Output the [x, y] coordinate of the center of the cell containing the given text.  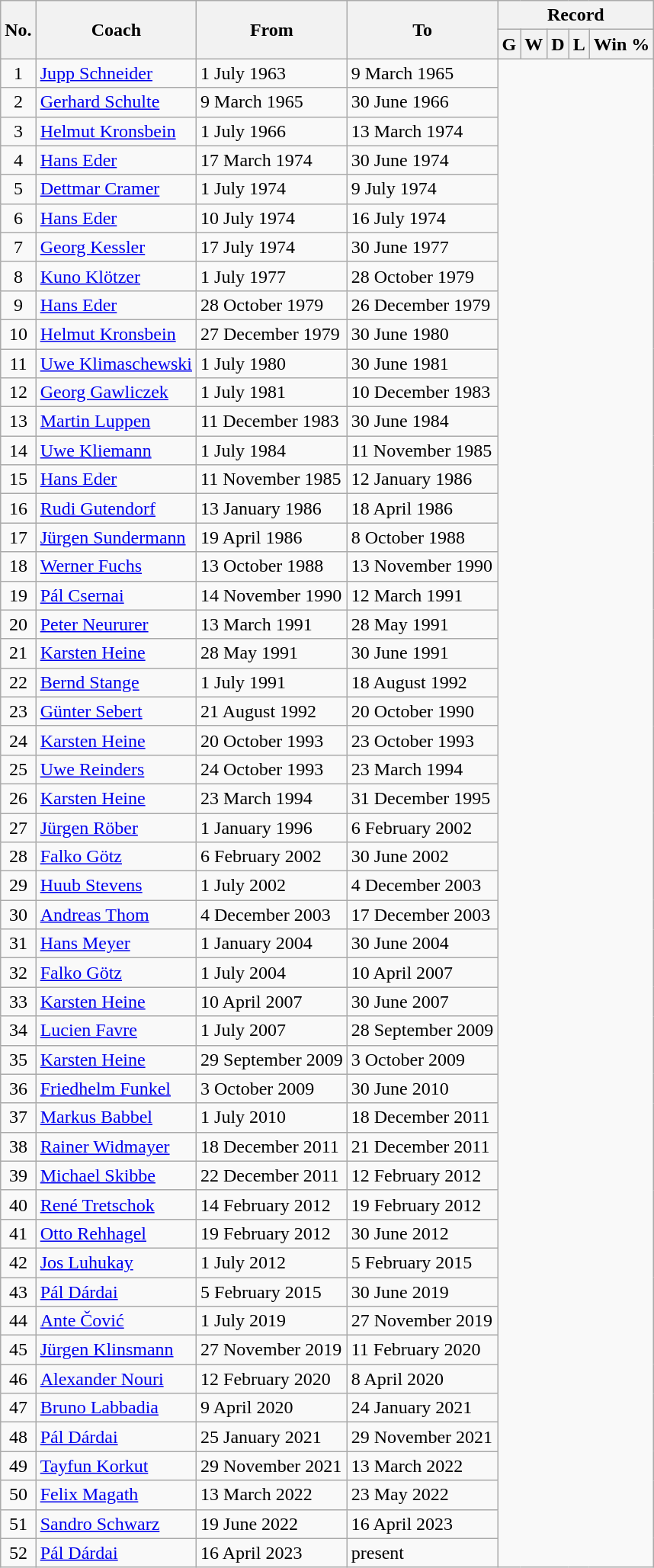
28 September 2009 [422, 1031]
1 July 2007 [272, 1031]
René Tretschok [116, 1204]
1 July 2019 [272, 1321]
1 July 1963 [272, 73]
35 [18, 1060]
1 July 1984 [272, 451]
24 January 2021 [422, 1408]
10 December 1983 [422, 393]
21 [18, 653]
32 [18, 973]
20 October 1993 [272, 740]
11 February 2020 [422, 1350]
28 [18, 857]
10 [18, 334]
14 [18, 451]
Hans Meyer [116, 944]
30 June 2007 [422, 1002]
12 February 2020 [272, 1379]
45 [18, 1350]
25 [18, 769]
1 July 1966 [272, 131]
To [422, 30]
Martin Luppen [116, 422]
4 [18, 160]
Markus Babbel [116, 1117]
Ante Čović [116, 1321]
Felix Magath [116, 1495]
8 April 2020 [422, 1379]
13 March 1974 [422, 131]
18 August 1992 [422, 682]
Jos Luhukay [116, 1262]
8 [18, 276]
26 December 1979 [422, 305]
49 [18, 1466]
43 [18, 1292]
Andreas Thom [116, 915]
17 July 1974 [272, 247]
5 [18, 189]
26 [18, 798]
30 June 2019 [422, 1292]
8 October 1988 [422, 537]
1 January 2004 [272, 944]
Rudi Gutendorf [116, 508]
14 February 2012 [272, 1204]
9 July 1974 [422, 189]
29 September 2009 [272, 1060]
30 June 1984 [422, 422]
30 June 1974 [422, 160]
12 [18, 393]
23 [18, 711]
Friedhelm Funkel [116, 1089]
30 June 1991 [422, 653]
19 June 2022 [272, 1524]
1 July 1977 [272, 276]
Peter Neururer [116, 624]
21 December 2011 [422, 1146]
Rainer Widmayer [116, 1146]
19 [18, 595]
Gerhard Schulte [116, 102]
27 December 1979 [272, 334]
15 [18, 479]
D [558, 44]
36 [18, 1089]
Dettmar Cramer [116, 189]
31 [18, 944]
3 [18, 131]
30 June 2002 [422, 857]
47 [18, 1408]
Kuno Klötzer [116, 276]
30 June 2010 [422, 1089]
1 July 2012 [272, 1262]
18 [18, 566]
Pál Csernai [116, 595]
Bernd Stange [116, 682]
2 [18, 102]
30 June 2012 [422, 1233]
44 [18, 1321]
10 July 1974 [272, 218]
22 [18, 682]
1 July 1974 [272, 189]
30 June 1981 [422, 364]
30 June 1966 [422, 102]
13 [18, 422]
1 July 1991 [272, 682]
1 January 1996 [272, 827]
Werner Fuchs [116, 566]
Lucien Favre [116, 1031]
G [509, 44]
Günter Sebert [116, 711]
13 October 1988 [272, 566]
13 January 1986 [272, 508]
25 January 2021 [272, 1437]
12 January 1986 [422, 479]
7 [18, 247]
1 July 1980 [272, 364]
17 December 2003 [422, 915]
34 [18, 1031]
20 [18, 624]
23 May 2022 [422, 1495]
18 April 1986 [422, 508]
Georg Gawliczek [116, 393]
Win % [622, 44]
12 March 1991 [422, 595]
Uwe Reinders [116, 769]
9 April 2020 [272, 1408]
22 December 2011 [272, 1175]
Tayfun Korkut [116, 1466]
14 November 1990 [272, 595]
Jürgen Röber [116, 827]
33 [18, 1002]
51 [18, 1524]
Sandro Schwarz [116, 1524]
Uwe Klimaschewski [116, 364]
11 [18, 364]
Otto Rehhagel [116, 1233]
9 [18, 305]
24 [18, 740]
41 [18, 1233]
1 July 2010 [272, 1117]
Jürgen Sundermann [116, 537]
17 [18, 537]
Jupp Schneider [116, 73]
Record [576, 15]
17 March 1974 [272, 160]
16 [18, 508]
30 June 2004 [422, 944]
37 [18, 1117]
Coach [116, 30]
No. [18, 30]
13 November 1990 [422, 566]
21 August 1992 [272, 711]
31 December 1995 [422, 798]
11 December 1983 [272, 422]
From [272, 30]
1 July 1981 [272, 393]
40 [18, 1204]
23 October 1993 [422, 740]
27 [18, 827]
Alexander Nouri [116, 1379]
39 [18, 1175]
24 October 1993 [272, 769]
38 [18, 1146]
30 [18, 915]
20 October 1990 [422, 711]
1 [18, 73]
L [579, 44]
52 [18, 1553]
W [534, 44]
1 July 2004 [272, 973]
Jürgen Klinsmann [116, 1350]
46 [18, 1379]
19 April 1986 [272, 537]
Michael Skibbe [116, 1175]
50 [18, 1495]
16 July 1974 [422, 218]
Bruno Labbadia [116, 1408]
30 June 1977 [422, 247]
1 July 2002 [272, 886]
6 [18, 218]
12 February 2012 [422, 1175]
29 [18, 886]
13 March 1991 [272, 624]
Uwe Kliemann [116, 451]
42 [18, 1262]
Huub Stevens [116, 886]
Georg Kessler [116, 247]
48 [18, 1437]
30 June 1980 [422, 334]
present [422, 1553]
